Locate the cell with the specified text and output its [X, Y] center coordinate. 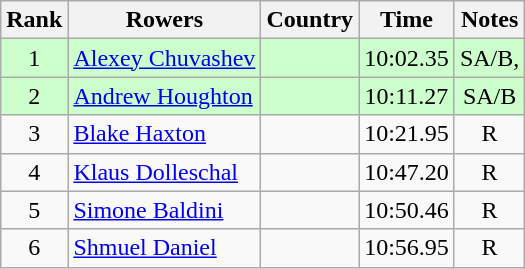
3 [34, 134]
Notes [489, 20]
Shmuel Daniel [164, 248]
10:21.95 [407, 134]
Blake Haxton [164, 134]
SA/B, [489, 58]
10:47.20 [407, 172]
10:50.46 [407, 210]
Time [407, 20]
Rowers [164, 20]
2 [34, 96]
SA/B [489, 96]
10:02.35 [407, 58]
10:11.27 [407, 96]
Klaus Dolleschal [164, 172]
1 [34, 58]
5 [34, 210]
Andrew Houghton [164, 96]
Country [310, 20]
6 [34, 248]
4 [34, 172]
Alexey Chuvashev [164, 58]
Simone Baldini [164, 210]
Rank [34, 20]
10:56.95 [407, 248]
